Identify which cell holds the provided text, then report its (x, y) central coordinate. 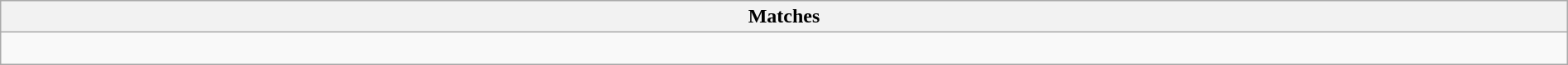
Matches (784, 17)
